Return (x, y) of the center of cell containing provided text 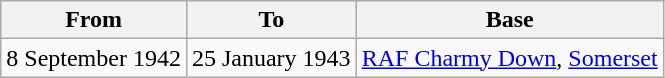
To (271, 20)
RAF Charmy Down, Somerset (510, 58)
8 September 1942 (94, 58)
From (94, 20)
25 January 1943 (271, 58)
Base (510, 20)
